Find where the given text appears and provide that cell's center as (x, y) coordinate. 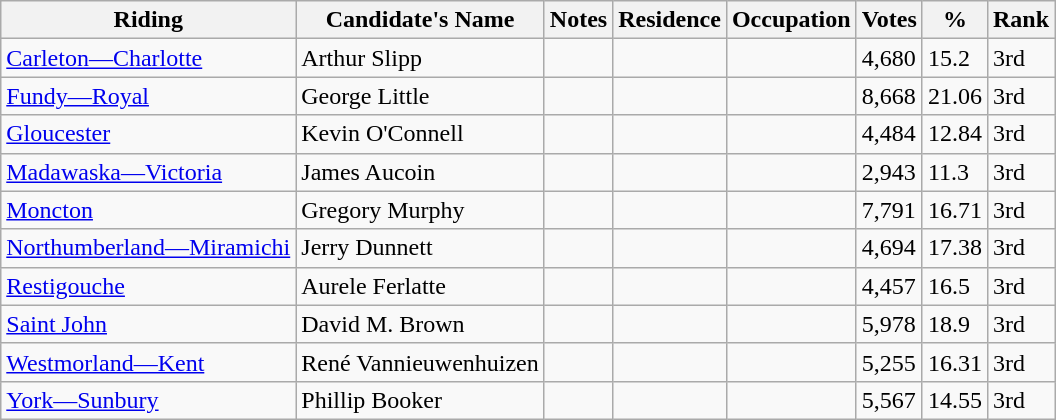
Gregory Murphy (420, 210)
% (954, 20)
21.06 (954, 96)
Riding (148, 20)
5,978 (889, 324)
Northumberland—Miramichi (148, 248)
7,791 (889, 210)
16.5 (954, 286)
Jerry Dunnett (420, 248)
Votes (889, 20)
Residence (670, 20)
James Aucoin (420, 172)
16.31 (954, 362)
René Vannieuwenhuizen (420, 362)
4,694 (889, 248)
4,457 (889, 286)
18.9 (954, 324)
Rank (1020, 20)
Arthur Slipp (420, 58)
Kevin O'Connell (420, 134)
8,668 (889, 96)
David M. Brown (420, 324)
Candidate's Name (420, 20)
12.84 (954, 134)
Madawaska—Victoria (148, 172)
Phillip Booker (420, 400)
5,567 (889, 400)
George Little (420, 96)
14.55 (954, 400)
2,943 (889, 172)
Gloucester (148, 134)
Fundy—Royal (148, 96)
Saint John (148, 324)
4,680 (889, 58)
16.71 (954, 210)
Aurele Ferlatte (420, 286)
11.3 (954, 172)
Westmorland—Kent (148, 362)
Moncton (148, 210)
17.38 (954, 248)
15.2 (954, 58)
Occupation (791, 20)
5,255 (889, 362)
Restigouche (148, 286)
4,484 (889, 134)
Notes (578, 20)
Carleton—Charlotte (148, 58)
York—Sunbury (148, 400)
